Pinpoint the cell where the given text exists, returning its (x, y) midpoint coordinate. 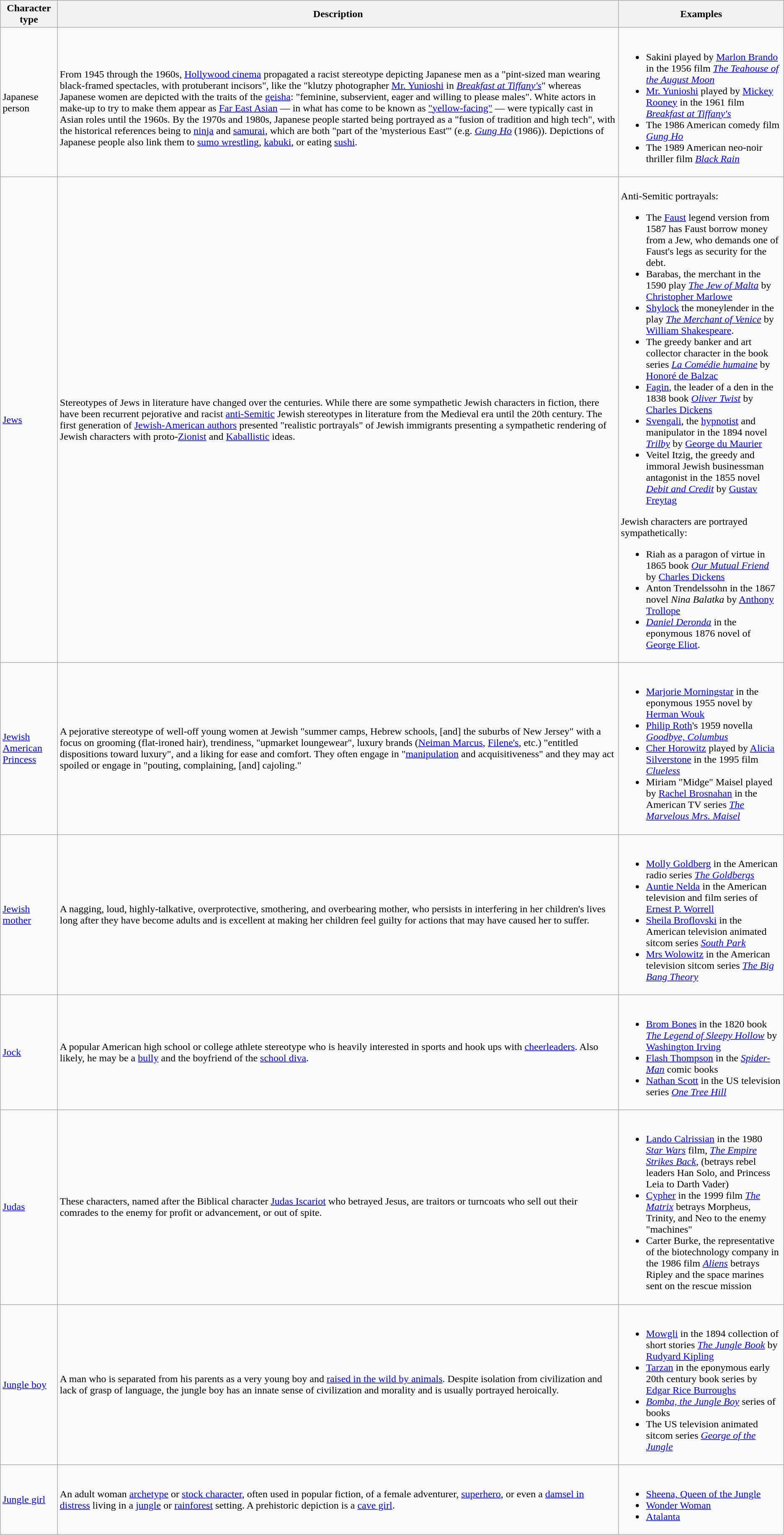
Jewish mother (29, 915)
Examples (701, 14)
Description (338, 14)
Jews (29, 420)
Sheena, Queen of the JungleWonder WomanAtalanta (701, 1499)
Jungle girl (29, 1499)
Jungle boy (29, 1385)
Judas (29, 1207)
Jewish American Princess (29, 748)
Japanese person (29, 102)
Jock (29, 1052)
Character type (29, 14)
